Capture the cell that displays the provided text and extract its [X, Y] central coordinate. 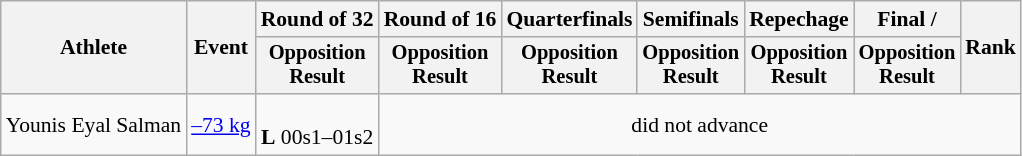
Semifinals [690, 19]
Younis Eyal Salman [94, 124]
Quarterfinals [569, 19]
Final / [908, 19]
Round of 16 [440, 19]
Repechage [799, 19]
Rank [990, 48]
–73 kg [220, 124]
Athlete [94, 48]
did not advance [700, 124]
Event [220, 48]
L 00s1–01s2 [318, 124]
Round of 32 [318, 19]
